Locate the cell with the specified text and output its (X, Y) center coordinate. 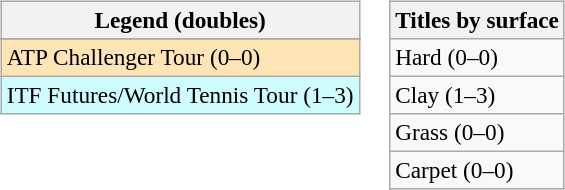
Titles by surface (478, 20)
Carpet (0–0) (478, 171)
ITF Futures/World Tennis Tour (1–3) (180, 95)
Hard (0–0) (478, 57)
ATP Challenger Tour (0–0) (180, 57)
Clay (1–3) (478, 95)
Grass (0–0) (478, 133)
Legend (doubles) (180, 20)
